Detect which cell encompasses the target text, then output its [X, Y] center coordinate. 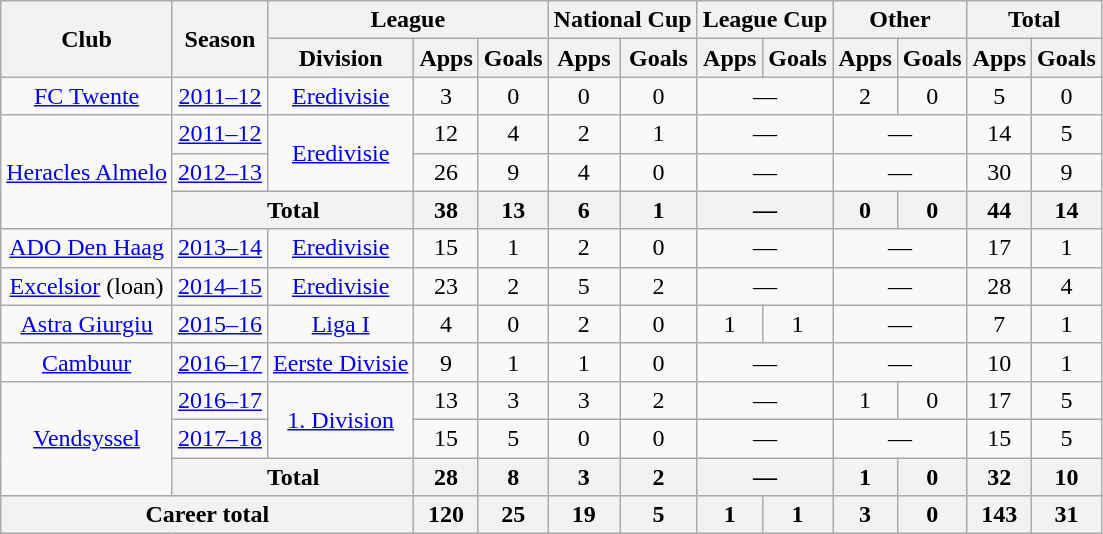
7 [999, 324]
Eerste Divisie [340, 362]
19 [584, 515]
FC Twente [87, 96]
Excelsior (loan) [87, 286]
12 [446, 134]
Club [87, 39]
2015–16 [220, 324]
Other [900, 20]
120 [446, 515]
31 [1067, 515]
143 [999, 515]
44 [999, 210]
Liga I [340, 324]
Season [220, 39]
Vendsyssel [87, 438]
2013–14 [220, 248]
2017–18 [220, 438]
2014–15 [220, 286]
ADO Den Haag [87, 248]
38 [446, 210]
National Cup [622, 20]
32 [999, 477]
Division [340, 58]
23 [446, 286]
Astra Giurgiu [87, 324]
Cambuur [87, 362]
Career total [208, 515]
26 [446, 172]
Heracles Almelo [87, 172]
25 [513, 515]
30 [999, 172]
2012–13 [220, 172]
League Cup [765, 20]
6 [584, 210]
8 [513, 477]
1. Division [340, 419]
League [408, 20]
